Scan for the cell matching the given text and deliver its [X, Y] coordinate at center. 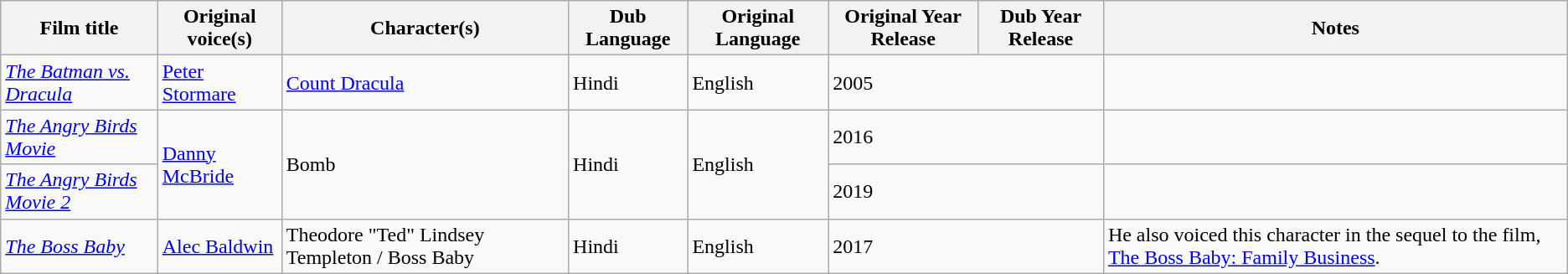
The Angry Birds Movie [79, 137]
Dub Language [628, 28]
2017 [967, 246]
Original Language [758, 28]
Count Dracula [425, 82]
Alec Baldwin [219, 246]
Original voice(s) [219, 28]
Notes [1335, 28]
Character(s) [425, 28]
The Angry Birds Movie 2 [79, 191]
2005 [967, 82]
The Boss Baby [79, 246]
2019 [967, 191]
Original Year Release [903, 28]
2016 [967, 137]
Bomb [425, 164]
Peter Stormare [219, 82]
Film title [79, 28]
Dub Year Release [1041, 28]
Theodore "Ted" Lindsey Templeton / Boss Baby [425, 246]
He also voiced this character in the sequel to the film, The Boss Baby: Family Business. [1335, 246]
The Batman vs. Dracula [79, 82]
Danny McBride [219, 164]
